Scan for the cell matching the given text and deliver its (x, y) coordinate at center. 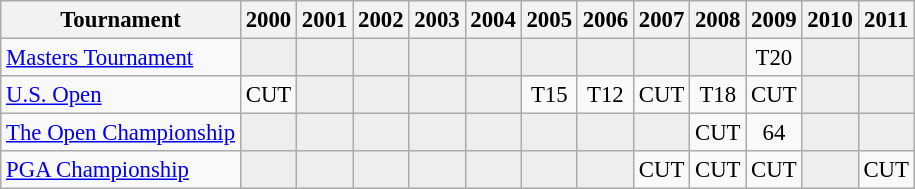
PGA Championship (121, 170)
2009 (774, 20)
2001 (325, 20)
T12 (605, 95)
2008 (718, 20)
2004 (493, 20)
2010 (830, 20)
2007 (661, 20)
Masters Tournament (121, 58)
2006 (605, 20)
2003 (437, 20)
2002 (381, 20)
2000 (268, 20)
64 (774, 133)
2011 (886, 20)
T18 (718, 95)
Tournament (121, 20)
The Open Championship (121, 133)
U.S. Open (121, 95)
T15 (549, 95)
T20 (774, 58)
2005 (549, 20)
